Capture the cell that displays the provided text and extract its [X, Y] central coordinate. 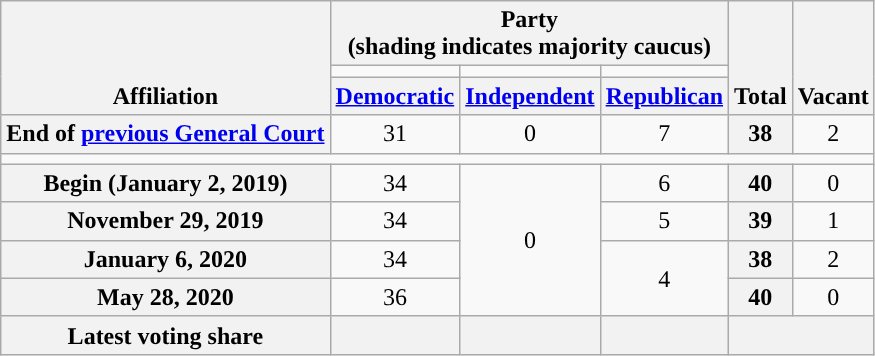
Total [761, 58]
39 [761, 221]
31 [395, 134]
4 [664, 278]
End of previous General Court [166, 134]
Vacant [833, 58]
Democratic [395, 96]
1 [833, 221]
36 [395, 297]
Republican [664, 96]
7 [664, 134]
6 [664, 183]
Begin (January 2, 2019) [166, 183]
May 28, 2020 [166, 297]
Affiliation [166, 58]
January 6, 2020 [166, 259]
Latest voting share [166, 335]
November 29, 2019 [166, 221]
5 [664, 221]
Party(shading indicates majority caucus) [530, 34]
Independent [530, 96]
